Extract the (X, Y) coordinate from the center of the cell holding the provided text.  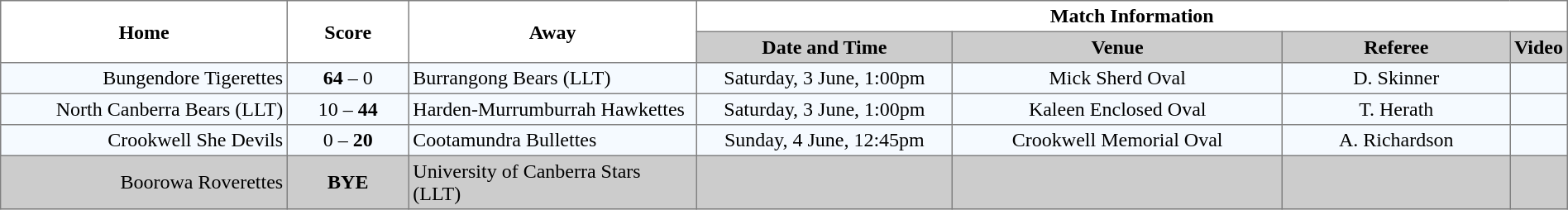
10 – 44 (347, 109)
Video (1539, 47)
Bungendore Tigerettes (144, 79)
0 – 20 (347, 141)
Match Information (1131, 17)
Referee (1396, 47)
Sunday, 4 June, 12:45pm (824, 141)
Harden-Murrumburrah Hawkettes (552, 109)
Burrangong Bears (LLT) (552, 79)
Kaleen Enclosed Oval (1118, 109)
T. Herath (1396, 109)
Home (144, 31)
BYE (347, 182)
North Canberra Bears (LLT) (144, 109)
Venue (1118, 47)
A. Richardson (1396, 141)
Mick Sherd Oval (1118, 79)
University of Canberra Stars (LLT) (552, 182)
Crookwell Memorial Oval (1118, 141)
64 – 0 (347, 79)
Date and Time (824, 47)
D. Skinner (1396, 79)
Cootamundra Bullettes (552, 141)
Crookwell She Devils (144, 141)
Boorowa Roverettes (144, 182)
Away (552, 31)
Score (347, 31)
